For the text-containing cell, return its midpoint in (x, y) coordinate format. 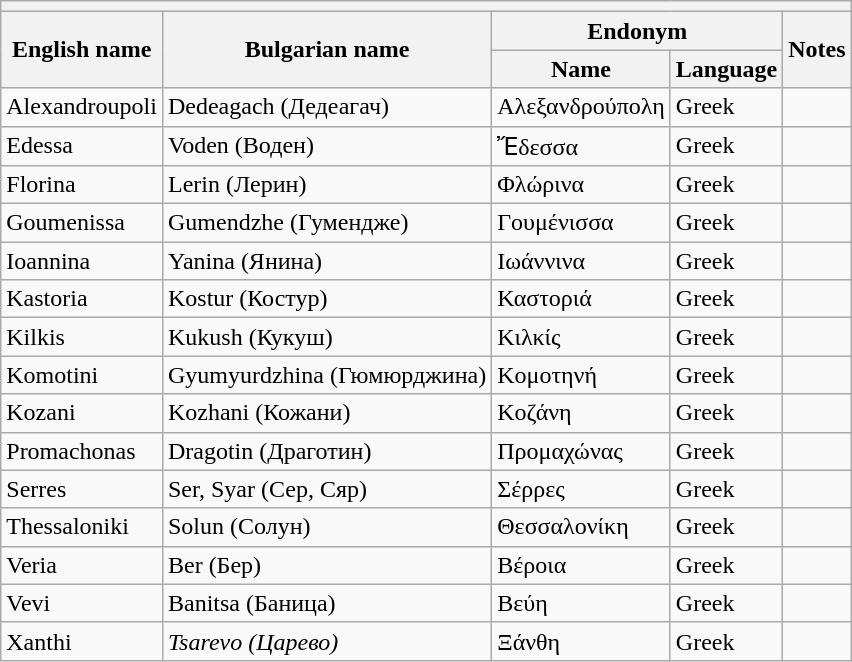
Lerin (Лерин) (326, 185)
Thessaloniki (82, 527)
Dedeagach (Дедеагач) (326, 107)
Κομοτηνή (582, 375)
Κοζάνη (582, 413)
Θεσσαλονίκη (582, 527)
Ξάνθη (582, 641)
Xanthi (82, 641)
Βέροια (582, 565)
Ber (Бер) (326, 565)
Καστοριά (582, 299)
Serres (82, 489)
Language (726, 69)
Vevi (82, 603)
Ioannina (82, 261)
Gyumyurdzhina (Гюмюрджина) (326, 375)
Βεύη (582, 603)
Notes (817, 50)
Kozani (82, 413)
Ιωάννινα (582, 261)
Ser, Syar (Сер, Сяр) (326, 489)
Κιλκίς (582, 337)
Yanina (Янина) (326, 261)
Solun (Солун) (326, 527)
Promachonas (82, 451)
Name (582, 69)
Kukush (Кукуш) (326, 337)
Voden (Воден) (326, 146)
Ἔδεσσα (582, 146)
Veria (82, 565)
Dragotin (Драготин) (326, 451)
Φλώρινα (582, 185)
Γουμένισσα (582, 223)
Προμαχώνας (582, 451)
Banitsa (Баница) (326, 603)
Komotini (82, 375)
Edessa (82, 146)
Kilkis (82, 337)
Kozhani (Кожани) (326, 413)
English name (82, 50)
Tsarevo (Царево) (326, 641)
Σέρρες (582, 489)
Αλεξανδρούπολη (582, 107)
Kostur (Костур) (326, 299)
Endonym (638, 31)
Kastoria (82, 299)
Goumenissa (82, 223)
Bulgarian name (326, 50)
Alexandroupoli (82, 107)
Florina (82, 185)
Gumendzhe (Гумендже) (326, 223)
